Find where the given text appears and provide that cell's center as (X, Y) coordinate. 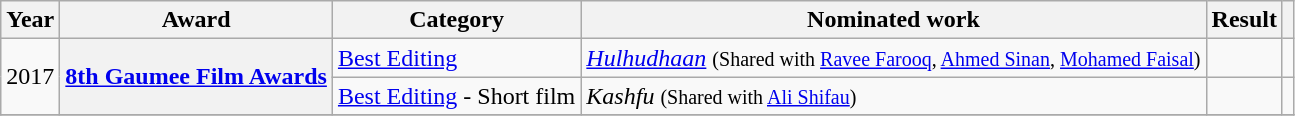
Result (1244, 20)
Category (456, 20)
Year (30, 20)
Best Editing (456, 58)
Nominated work (894, 20)
Kashfu (Shared with Ali Shifau) (894, 96)
Hulhudhaan (Shared with Ravee Farooq, Ahmed Sinan, Mohamed Faisal) (894, 58)
2017 (30, 77)
8th Gaumee Film Awards (196, 77)
Award (196, 20)
Best Editing - Short film (456, 96)
